Identify which cell holds the provided text, then report its (X, Y) central coordinate. 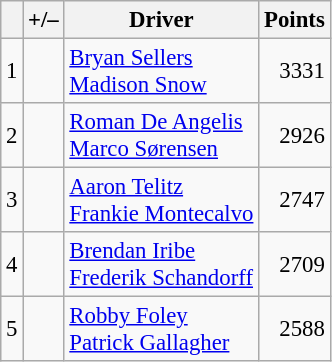
4 (12, 264)
Points (294, 20)
2709 (294, 264)
3331 (294, 72)
Driver (162, 20)
2588 (294, 330)
2926 (294, 136)
3 (12, 200)
1 (12, 72)
+/– (44, 20)
Roman De Angelis Marco Sørensen (162, 136)
5 (12, 330)
Aaron Telitz Frankie Montecalvo (162, 200)
Robby Foley Patrick Gallagher (162, 330)
2747 (294, 200)
Brendan Iribe Frederik Schandorff (162, 264)
Bryan Sellers Madison Snow (162, 72)
2 (12, 136)
